Pinpoint the cell where the given text exists, returning its [x, y] midpoint coordinate. 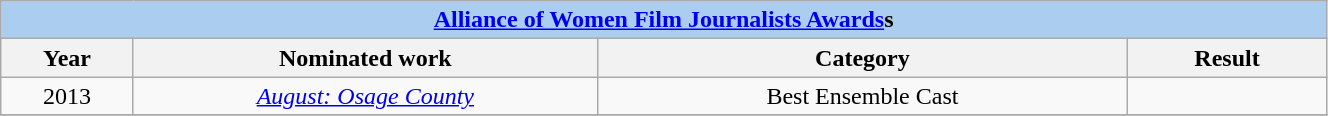
Category [862, 58]
Result [1228, 58]
Year [68, 58]
August: Osage County [365, 96]
2013 [68, 96]
Alliance of Women Film Journalists Awardss [664, 20]
Nominated work [365, 58]
Best Ensemble Cast [862, 96]
